From the cell containing the given text, extract its center point as (X, Y) coordinate. 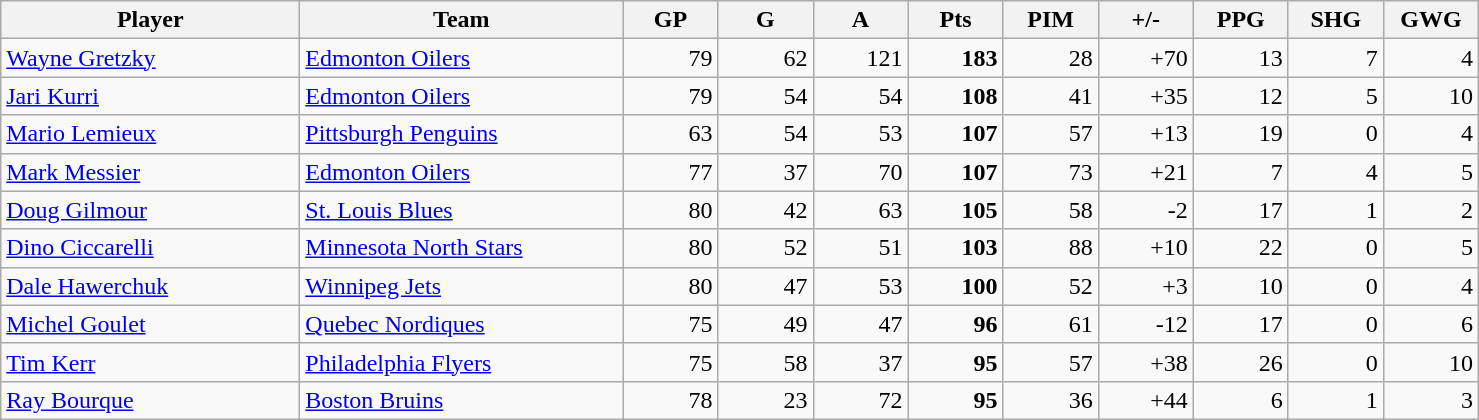
Wayne Gretzky (150, 58)
PPG (1240, 20)
Quebec Nordiques (462, 324)
Pittsburgh Penguins (462, 134)
-12 (1146, 324)
23 (766, 400)
+13 (1146, 134)
Mario Lemieux (150, 134)
183 (956, 58)
+/- (1146, 20)
88 (1050, 248)
96 (956, 324)
Player (150, 20)
+21 (1146, 172)
19 (1240, 134)
A (860, 20)
+44 (1146, 400)
72 (860, 400)
28 (1050, 58)
73 (1050, 172)
51 (860, 248)
2 (1430, 210)
Doug Gilmour (150, 210)
13 (1240, 58)
Mark Messier (150, 172)
Boston Bruins (462, 400)
Dale Hawerchuk (150, 286)
+35 (1146, 96)
61 (1050, 324)
105 (956, 210)
100 (956, 286)
22 (1240, 248)
78 (670, 400)
77 (670, 172)
-2 (1146, 210)
70 (860, 172)
+10 (1146, 248)
+70 (1146, 58)
49 (766, 324)
121 (860, 58)
Ray Bourque (150, 400)
36 (1050, 400)
St. Louis Blues (462, 210)
Philadelphia Flyers (462, 362)
+3 (1146, 286)
PIM (1050, 20)
Jari Kurri (150, 96)
12 (1240, 96)
Tim Kerr (150, 362)
62 (766, 58)
108 (956, 96)
3 (1430, 400)
GP (670, 20)
Dino Ciccarelli (150, 248)
SHG (1336, 20)
GWG (1430, 20)
41 (1050, 96)
103 (956, 248)
G (766, 20)
Michel Goulet (150, 324)
Winnipeg Jets (462, 286)
Pts (956, 20)
42 (766, 210)
Minnesota North Stars (462, 248)
26 (1240, 362)
+38 (1146, 362)
Team (462, 20)
